Determine the [X, Y] coordinate at the center of the cell enclosing the given text.  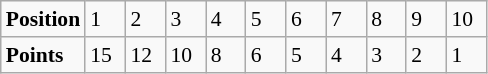
Position [43, 19]
12 [145, 55]
7 [346, 19]
9 [426, 19]
Points [43, 55]
15 [105, 55]
